Determine the (x, y) coordinate at the center of the cell enclosing the given text.  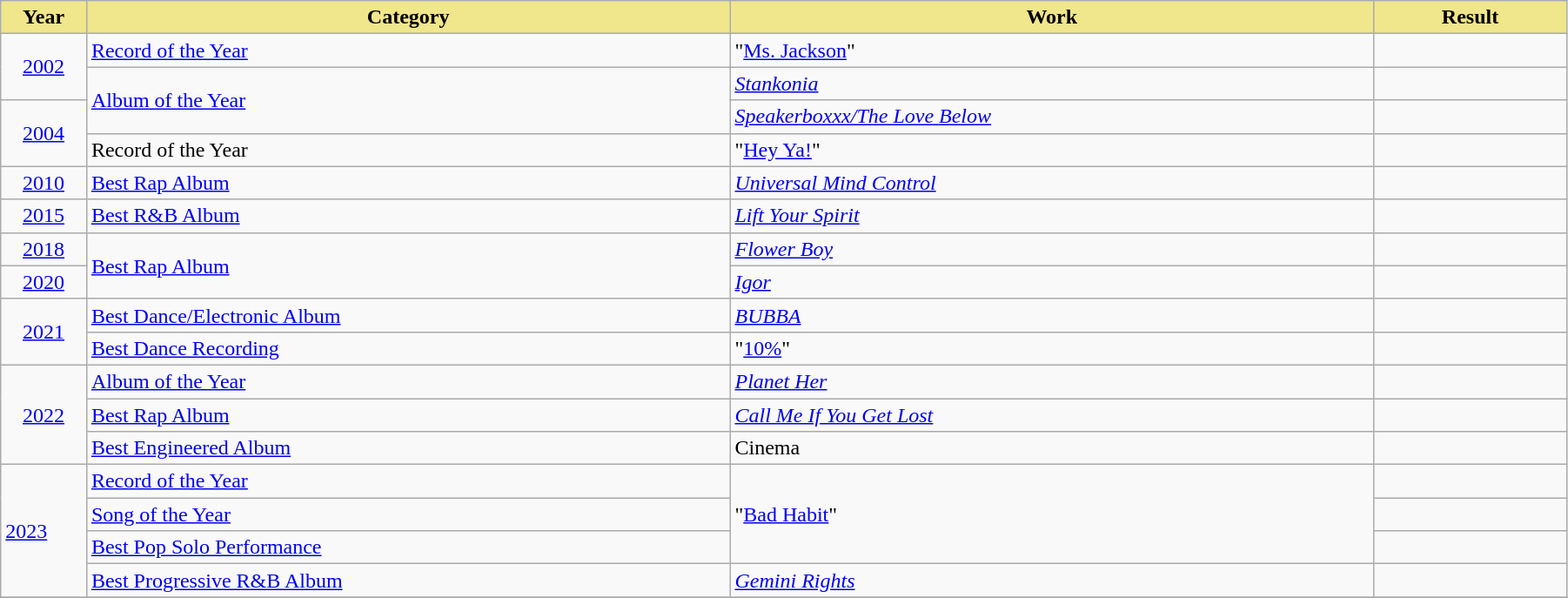
"Ms. Jackson" (1052, 50)
Call Me If You Get Lost (1052, 415)
"10%" (1052, 348)
Best Dance/Electronic Album (408, 315)
Category (408, 17)
Flower Boy (1052, 249)
BUBBA (1052, 315)
Igor (1052, 282)
"Hey Ya!" (1052, 150)
2020 (44, 282)
2018 (44, 249)
Universal Mind Control (1052, 183)
Best Dance Recording (408, 348)
2010 (44, 183)
Lift Your Spirit (1052, 216)
2015 (44, 216)
Speakerboxxx/The Love Below (1052, 117)
Best R&B Album (408, 216)
Gemini Rights (1052, 581)
Work (1052, 17)
2004 (44, 133)
Cinema (1052, 448)
2022 (44, 414)
Best Progressive R&B Album (408, 581)
Year (44, 17)
Best Engineered Album (408, 448)
2021 (44, 332)
"Bad Habit" (1052, 514)
2023 (44, 531)
Song of the Year (408, 514)
Result (1471, 17)
Stankonia (1052, 84)
Best Pop Solo Performance (408, 548)
2002 (44, 67)
Planet Her (1052, 381)
